Pinpoint the cell where the given text exists, returning its (x, y) midpoint coordinate. 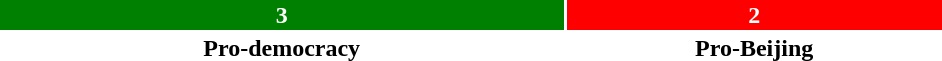
2 (754, 15)
3 (282, 15)
